Identify which cell holds the provided text, then report its [X, Y] central coordinate. 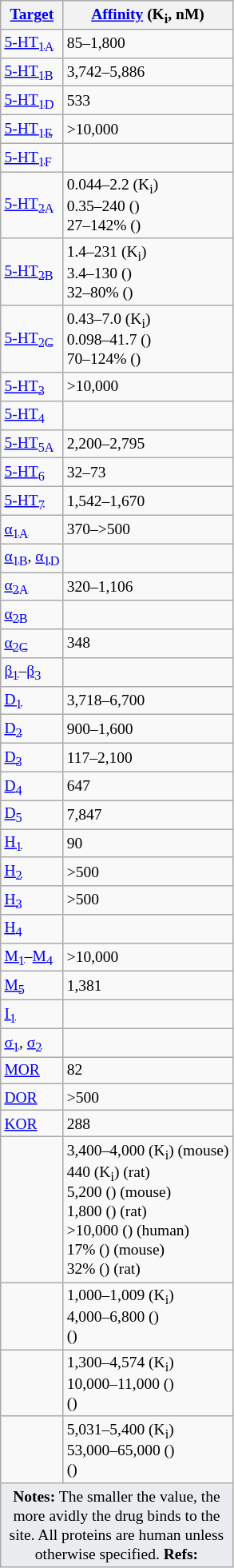
MOR [32, 1070]
Target [32, 15]
5-HT7 [32, 501]
1,300–4,574 (Ki)10,000–11,000 () () [148, 1383]
Notes: The smaller the value, the more avidly the drug binds to the site. All proteins are human unless otherwise specified. Refs: [117, 1526]
1.4–231 (Ki)3.4–130 ()32–80% () [148, 272]
3,718–6,700 [148, 700]
α1B, α1D [32, 558]
D1 [32, 700]
D3 [32, 758]
5-HT1A [32, 43]
Affinity (Ki, nM) [148, 15]
β1–β3 [32, 672]
H1 [32, 844]
370–>500 [148, 529]
D5 [32, 815]
α2C [32, 644]
5-HT2A [32, 205]
0.43–7.0 (Ki)0.098–41.7 ()70–124% () [148, 339]
5-HT5A [32, 444]
5-HT1B [32, 72]
H3 [32, 900]
117–2,100 [148, 758]
288 [148, 1123]
KOR [32, 1123]
α2B [32, 615]
82 [148, 1070]
σ1, σ2 [32, 1043]
5,031–5,400 (Ki)53,000–65,000 () () [148, 1450]
α2A [32, 587]
5-HT2C [32, 339]
2,200–2,795 [148, 444]
3,400–4,000 (Ki) (mouse)440 (Ki) (rat)5,200 () (mouse)1,800 () (rat)>10,000 () (human)17% () (mouse)32% () (rat) [148, 1210]
5-HT2B [32, 272]
H2 [32, 872]
0.044–2.2 (Ki)0.35–240 ()27–142% () [148, 205]
D2 [32, 729]
I1 [32, 1015]
H4 [32, 929]
D4 [32, 786]
5-HT4 [32, 415]
32–73 [148, 473]
1,381 [148, 986]
85–1,800 [148, 43]
5-HT3 [32, 387]
5-HT1E [32, 129]
5-HT1D [32, 101]
7,847 [148, 815]
647 [148, 786]
320–1,106 [148, 587]
348 [148, 644]
DOR [32, 1097]
5-HT6 [32, 473]
M1–M4 [32, 957]
1,000–1,009 (Ki)4,000–6,800 () () [148, 1316]
5-HT1F [32, 158]
α1A [32, 529]
900–1,600 [148, 729]
M5 [32, 986]
533 [148, 101]
90 [148, 844]
1,542–1,670 [148, 501]
3,742–5,886 [148, 72]
